Pinpoint the cell where the given text exists, returning its (X, Y) midpoint coordinate. 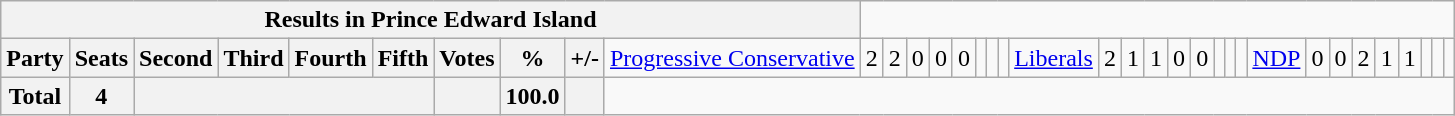
Total (35, 96)
Liberals (1054, 58)
+/- (584, 58)
NDP (1276, 58)
Second (176, 58)
Votes (467, 58)
Seats (101, 58)
Party (35, 58)
Fourth (330, 58)
Progressive Conservative (732, 58)
Results in Prince Edward Island (430, 20)
% (532, 58)
Fifth (403, 58)
Third (254, 58)
100.0 (532, 96)
4 (101, 96)
